Scan for the cell matching the given text and deliver its (X, Y) coordinate at center. 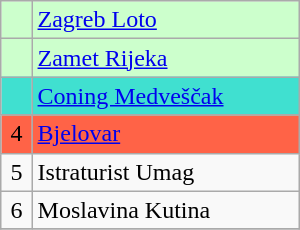
5 (16, 172)
Zagreb Loto (166, 20)
Moslavina Kutina (166, 210)
Zamet Rijeka (166, 58)
Coning Medveščak (166, 96)
Istraturist Umag (166, 172)
4 (16, 134)
Bjelovar (166, 134)
6 (16, 210)
